Return the (x, y) coordinate for the center point of the cell that contains the specified text.  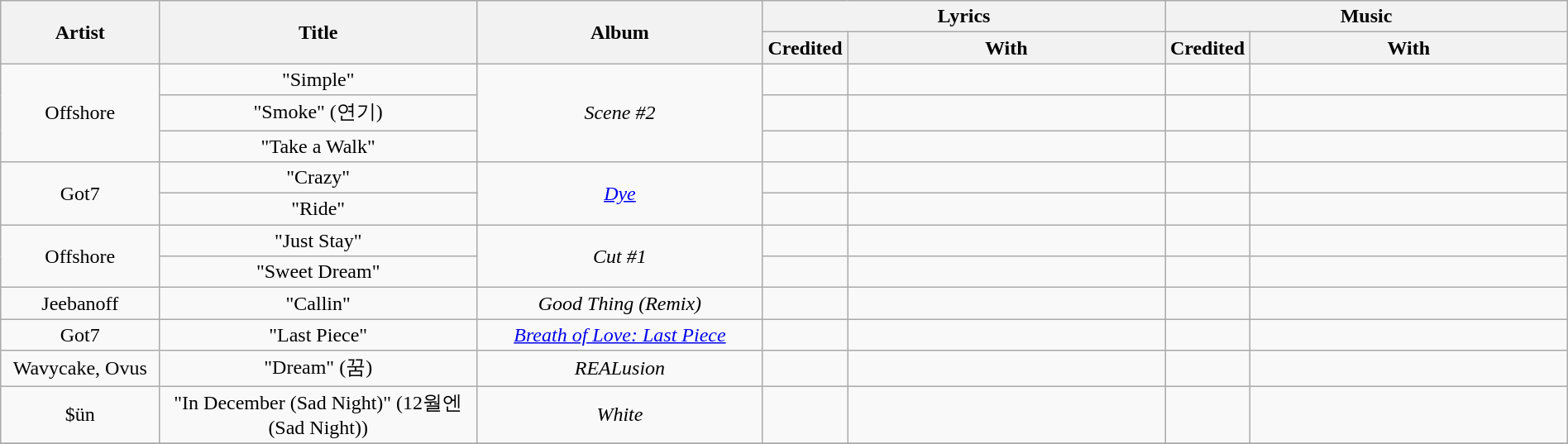
Lyrics (963, 17)
"Sweet Dream" (318, 272)
"Crazy" (318, 178)
Good Thing (Remix) (620, 303)
Artist (80, 32)
$ün (80, 414)
"Last Piece" (318, 335)
Title (318, 32)
Dye (620, 193)
Breath of Love: Last Piece (620, 335)
"Callin" (318, 303)
"Take a Walk" (318, 146)
REALusion (620, 369)
White (620, 414)
Album (620, 32)
"Simple" (318, 79)
Wavycake, Ovus (80, 369)
"In December (Sad Night)" (12월엔 (Sad Night)) (318, 414)
"Ride" (318, 209)
Music (1366, 17)
Scene #2 (620, 112)
Cut #1 (620, 256)
"Smoke" (연기) (318, 112)
"Dream" (꿈) (318, 369)
Jeebanoff (80, 303)
"Just Stay" (318, 241)
